Provide the [X, Y] coordinate of the cell's center where the given text is located.  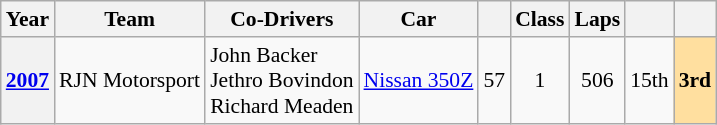
Team [130, 19]
John Backer Jethro Bovindon Richard Meaden [282, 80]
506 [597, 80]
3rd [696, 80]
Car [419, 19]
57 [494, 80]
2007 [28, 80]
Laps [597, 19]
Nissan 350Z [419, 80]
Class [540, 19]
RJN Motorsport [130, 80]
Year [28, 19]
1 [540, 80]
Co-Drivers [282, 19]
15th [650, 80]
